Locate the cell with the specified text and output its (X, Y) center coordinate. 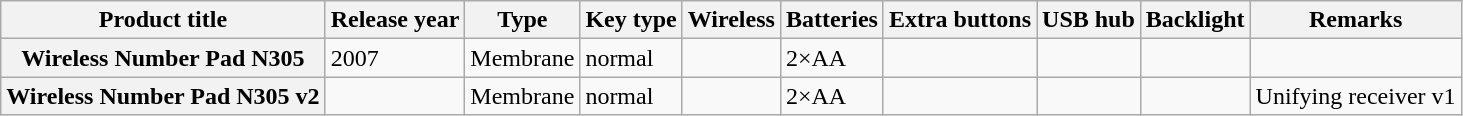
Release year (395, 20)
Wireless (731, 20)
Type (522, 20)
Extra buttons (960, 20)
2007 (395, 58)
Unifying receiver v1 (1356, 96)
Remarks (1356, 20)
Backlight (1195, 20)
Key type (631, 20)
Wireless Number Pad N305 (163, 58)
Batteries (832, 20)
Product title (163, 20)
Wireless Number Pad N305 v2 (163, 96)
USB hub (1089, 20)
